Search for the cell housing the specified text and yield its (x, y) center coordinate. 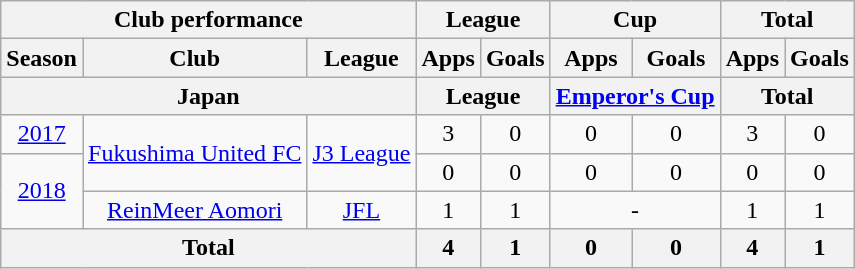
JFL (362, 210)
Cup (635, 20)
Season (42, 58)
- (635, 210)
2018 (42, 191)
Japan (208, 96)
ReinMeer Aomori (194, 210)
Fukushima United FC (194, 153)
Emperor's Cup (635, 96)
Club performance (208, 20)
Club (194, 58)
2017 (42, 134)
J3 League (362, 153)
